Search for the cell housing the specified text and yield its (X, Y) center coordinate. 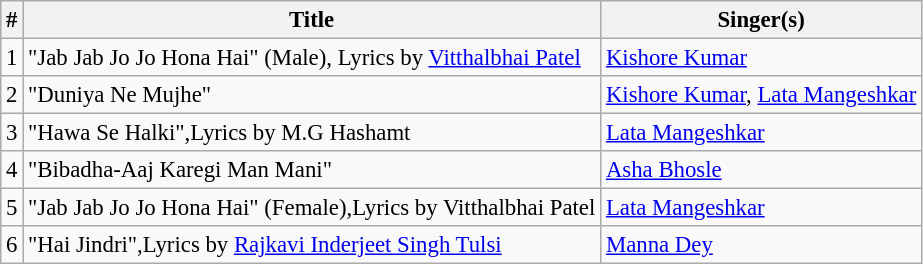
"Jab Jab Jo Jo Hona Hai" (Male), Lyrics by Vitthalbhai Patel (312, 58)
3 (12, 133)
# (12, 20)
Title (312, 20)
"Duniya Ne Mujhe" (312, 95)
"Bibadha-Aaj Karegi Man Mani" (312, 170)
"Jab Jab Jo Jo Hona Hai" (Female),Lyrics by Vitthalbhai Patel (312, 208)
6 (12, 245)
5 (12, 208)
1 (12, 58)
Manna Dey (762, 245)
2 (12, 95)
"Hawa Se Halki",Lyrics by M.G Hashamt (312, 133)
"Hai Jindri",Lyrics by Rajkavi Inderjeet Singh Tulsi (312, 245)
Asha Bhosle (762, 170)
Kishore Kumar (762, 58)
4 (12, 170)
Kishore Kumar, Lata Mangeshkar (762, 95)
Singer(s) (762, 20)
